From the cell containing the given text, extract its center point as [x, y] coordinate. 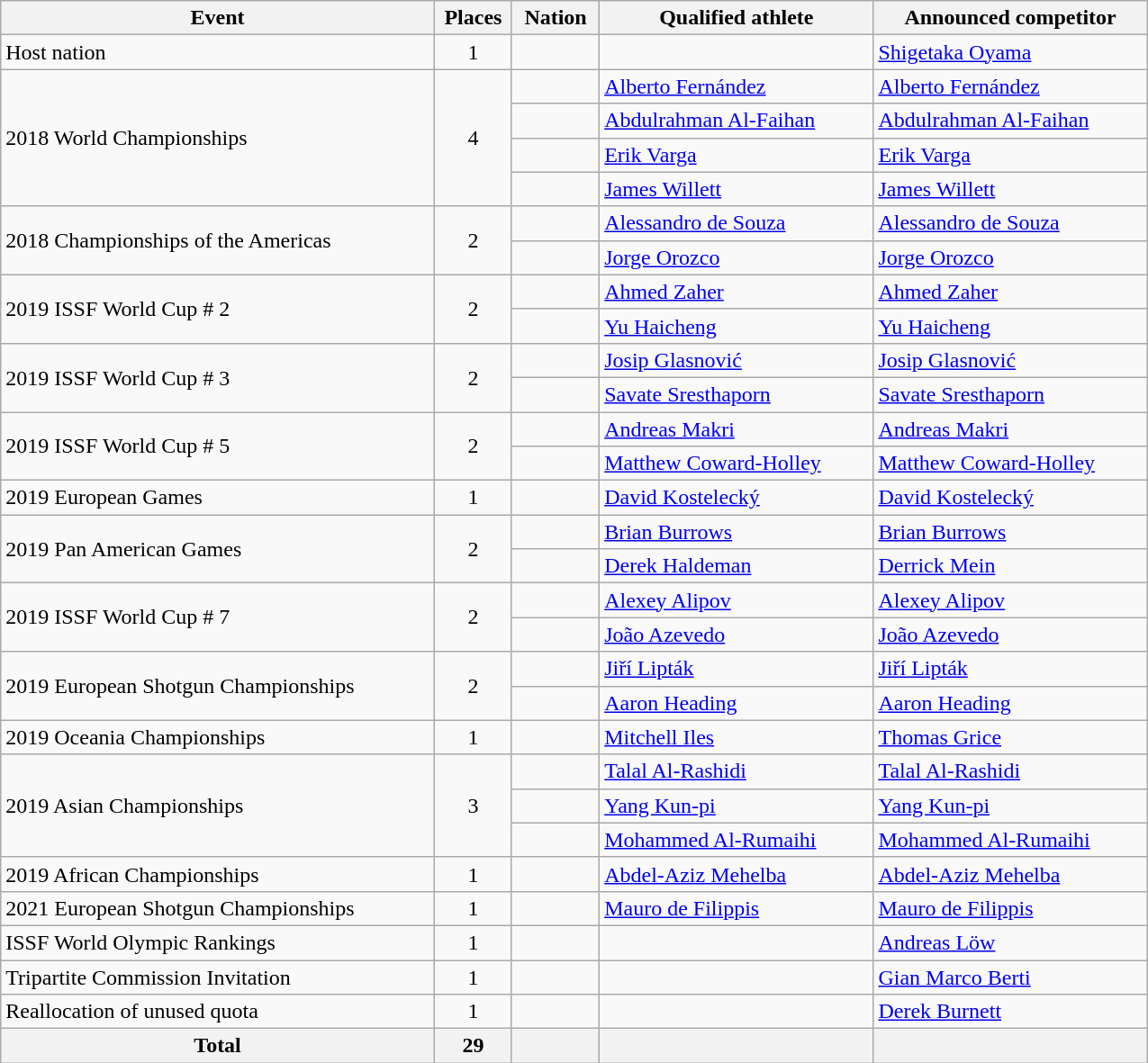
2019 ISSF World Cup # 3 [218, 377]
Nation [555, 18]
Derek Burnett [1010, 1012]
Derek Haldeman [737, 566]
2019 Oceania Championships [218, 737]
2019 ISSF World Cup # 2 [218, 309]
2018 World Championships [218, 138]
Tripartite Commission Invitation [218, 977]
2019 European Shotgun Championships [218, 686]
Reallocation of unused quota [218, 1012]
2019 African Championships [218, 874]
2021 European Shotgun Championships [218, 908]
Host nation [218, 52]
Shigetaka Oyama [1010, 52]
2019 Asian Championships [218, 806]
2019 Pan American Games [218, 549]
Mitchell Iles [737, 737]
ISSF World Olympic Rankings [218, 942]
Total [218, 1046]
Places [473, 18]
3 [473, 806]
4 [473, 138]
Announced competitor [1010, 18]
Event [218, 18]
Qualified athlete [737, 18]
Andreas Löw [1010, 942]
2019 European Games [218, 498]
Thomas Grice [1010, 737]
Derrick Mein [1010, 566]
29 [473, 1046]
2019 ISSF World Cup # 7 [218, 617]
Gian Marco Berti [1010, 977]
2019 ISSF World Cup # 5 [218, 446]
2018 Championships of the Americas [218, 240]
